Return the [x, y] coordinate for the center point of the cell that contains the specified text.  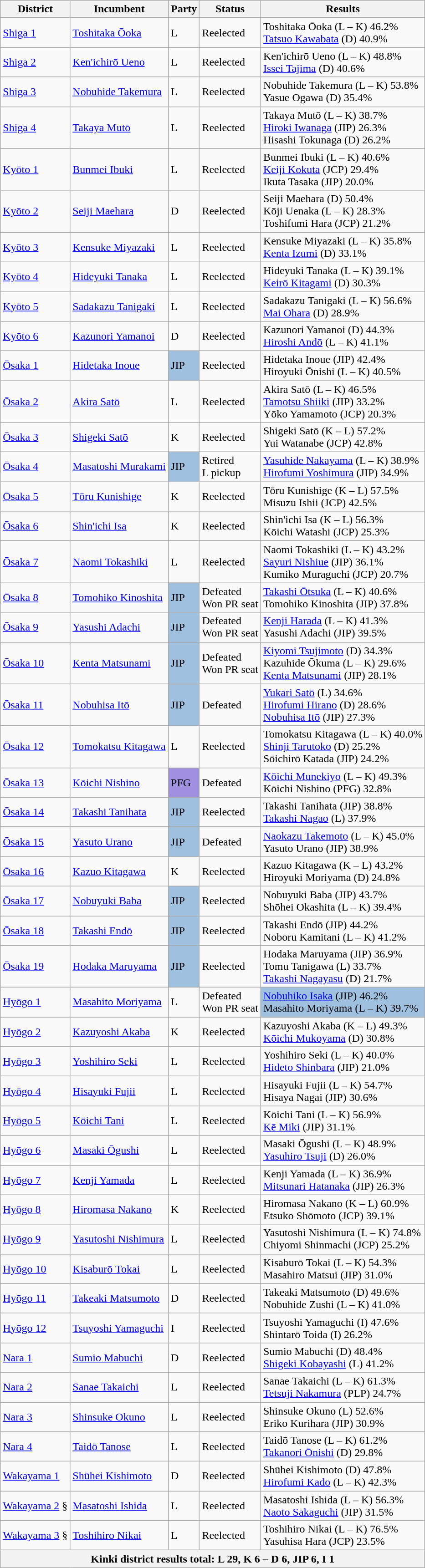
Ōsaka 4 [36, 467]
Nara 1 [36, 1358]
Shin'ichi Isa [119, 526]
Yoshihiro Seki (L – K) 40.0%Hideto Shinbara (JIP) 21.0% [343, 1062]
Hyōgo 9 [36, 1239]
Kyōto 6 [36, 336]
Tsuyoshi Yamaguchi (I) 47.6%Shintarō Toida (I) 26.2% [343, 1328]
Kyōto 5 [36, 306]
Kyōto 1 [36, 169]
Sadakazu Tanigaki [119, 306]
Kensuke Miyazaki [119, 247]
Akira Satō (L – K) 46.5%Tamotsu Shiiki (JIP) 33.2%Yōko Yamamoto (JCP) 20.3% [343, 402]
Nobuhiko Isaka (JIP) 46.2%Masahito Moriyama (L – K) 39.7% [343, 1003]
Ōsaka 18 [36, 931]
Party [184, 9]
Ōsaka 6 [36, 526]
Seiji Maehara (D) 50.4%Kōji Uenaka (L – K) 28.3%Toshifumi Hara (JCP) 21.2% [343, 211]
Hyōgo 10 [36, 1268]
Ōsaka 12 [36, 747]
Takaya Mutō [119, 127]
Sanae Takaichi [119, 1387]
Wakayama 3 § [36, 1535]
Kazuo Kitagawa [119, 871]
Naomi Tokashiki [119, 562]
Hyōgo 2 [36, 1032]
Ken'ichirō Ueno [119, 62]
Toshitaka Ōoka (L – K) 46.2%Tatsuo Kawabata (D) 40.9% [343, 33]
Hyōgo 8 [36, 1209]
PFG [184, 782]
Ōsaka 15 [36, 841]
Masatoshi Murakami [119, 467]
Hodaka Maruyama (JIP) 36.9%Tomu Tanigawa (L) 33.7%Takashi Nagayasu (D) 21.7% [343, 967]
Takashi Ōtsuka (L – K) 40.6%Tomohiko Kinoshita (JIP) 37.8% [343, 597]
Shiga 1 [36, 33]
Yasutoshi Nishimura (L – K) 74.8%Chiyomi Shinmachi (JCP) 25.2% [343, 1239]
Hisayuki Fujii [119, 1091]
Nobuhide Takemura [119, 92]
Kazuyoshi Akaba (K – L) 49.3%Kōichi Mukoyama (D) 30.8% [343, 1032]
Masatoshi Ishida (L – K) 56.3%Naoto Sakaguchi (JIP) 31.5% [343, 1506]
Taidō Tanose (L – K) 61.2%Takanori Ōnishi (D) 29.8% [343, 1447]
Takashi Endō (JIP) 44.2%Noboru Kamitani (L – K) 41.2% [343, 931]
Yukari Satō (L) 34.6%Hirofumi Hirano (D) 28.6%Nobuhisa Itō (JIP) 27.3% [343, 705]
Hiromasa Nakano [119, 1209]
Nobuyuki Baba (JIP) 43.7%Shōhei Okashita (L – K) 39.4% [343, 901]
Nara 4 [36, 1447]
Results [343, 9]
RetiredL pickup [230, 467]
Yasushi Adachi [119, 627]
Hyōgo 11 [36, 1298]
Ōsaka 8 [36, 597]
Kyōto 2 [36, 211]
Tsuyoshi Yamaguchi [119, 1328]
Hidetaka Inoue (JIP) 42.4%Hiroyuki Ōnishi (L – K) 40.5% [343, 365]
Kazuyoshi Akaba [119, 1032]
Hyōgo 6 [36, 1150]
Nobuhisa Itō [119, 705]
Yasutoshi Nishimura [119, 1239]
Ōsaka 11 [36, 705]
Kenji Yamada (L – K) 36.9%Mitsunari Hatanaka (JIP) 26.3% [343, 1180]
Masahito Moriyama [119, 1003]
Wakayama 1 [36, 1476]
Kisaburō Tokai [119, 1268]
Takaya Mutō (L – K) 38.7%Hiroki Iwanaga (JIP) 26.3%Hisashi Tokunaga (D) 26.2% [343, 127]
Ōsaka 17 [36, 901]
Hiromasa Nakano (K – L) 60.9%Etsuko Shōmoto (JCP) 39.1% [343, 1209]
Shiga 2 [36, 62]
Masatoshi Ishida [119, 1506]
Shigeki Satō (K – L) 57.2%Yui Watanabe (JCP) 42.8% [343, 437]
Ōsaka 19 [36, 967]
Ōsaka 10 [36, 663]
Nara 2 [36, 1387]
Hyōgo 7 [36, 1180]
Sanae Takaichi (L – K) 61.3%Tetsuji Nakamura (PLP) 24.7% [343, 1387]
Hisayuki Fujii (L – K) 54.7%Hisaya Nagai (JIP) 30.6% [343, 1091]
Kensuke Miyazaki (L – K) 35.8%Kenta Izumi (D) 33.1% [343, 247]
Toshitaka Ōoka [119, 33]
Status [230, 9]
Toshihiro Nikai (L – K) 76.5%Yasuhisa Hara (JCP) 23.5% [343, 1535]
Takashi Endō [119, 931]
Kenji Harada (L – K) 41.3%Yasushi Adachi (JIP) 39.5% [343, 627]
Kyōto 4 [36, 277]
Kazunori Yamanoi [119, 336]
Kenji Yamada [119, 1180]
Shiga 3 [36, 92]
Bunmei Ibuki [119, 169]
Toshihiro Nikai [119, 1535]
Yasuto Urano [119, 841]
Kinki district results total: L 29, K 6 – D 6, JIP 6, I 1 [213, 1559]
Kazunori Yamanoi (D) 44.3%Hiroshi Andō (L – K) 41.1% [343, 336]
Sumio Mabuchi (D) 48.4%Shigeki Kobayashi (L) 41.2% [343, 1358]
Kiyomi Tsujimoto (D) 34.3%Kazuhide Ōkuma (L – K) 29.6%Kenta Matsunami (JIP) 28.1% [343, 663]
Shin'ichi Isa (K – L) 56.3%Kōichi Watashi (JCP) 25.3% [343, 526]
Ōsaka 1 [36, 365]
Nobuyuki Baba [119, 901]
Shiga 4 [36, 127]
Bunmei Ibuki (L – K) 40.6%Keiji Kokuta (JCP) 29.4%Ikuta Tasaka (JIP) 20.0% [343, 169]
District [36, 9]
Tōru Kunishige [119, 496]
Masaki Ōgushi [119, 1150]
Kōichi Tani (L – K) 56.9%Kē Miki (JIP) 31.1% [343, 1121]
I [184, 1328]
Takeaki Matsumoto (D) 49.6%Nobuhide Zushi (L – K) 41.0% [343, 1298]
Tomokatsu Kitagawa (L – K) 40.0%Shinji Tarutoko (D) 25.2%Sōichirō Katada (JIP) 24.2% [343, 747]
Masaki Ōgushi (L – K) 48.9%Yasuhiro Tsuji (D) 26.0% [343, 1150]
Shūhei Kishimoto (D) 47.8%Hirofumi Kado (L – K) 42.3% [343, 1476]
Sadakazu Tanigaki (L – K) 56.6%Mai Ohara (D) 28.9% [343, 306]
Shūhei Kishimoto [119, 1476]
Takashi Tanihata (JIP) 38.8%Takashi Nagao (L) 37.9% [343, 812]
Akira Satō [119, 402]
Hyōgo 12 [36, 1328]
Wakayama 2 § [36, 1506]
Hyōgo 3 [36, 1062]
Kyōto 3 [36, 247]
Yasuhide Nakayama (L – K) 38.9%Hirofumi Yoshimura (JIP) 34.9% [343, 467]
Kōichi Nishino [119, 782]
Shinsuke Okuno [119, 1417]
Naokazu Takemoto (L – K) 45.0%Yasuto Urano (JIP) 38.9% [343, 841]
Kōichi Tani [119, 1121]
Ken'ichirō Ueno (L – K) 48.8%Issei Tajima (D) 40.6% [343, 62]
Nara 3 [36, 1417]
Hyōgo 1 [36, 1003]
Ōsaka 13 [36, 782]
Kisaburō Tokai (L – K) 54.3%Masahiro Matsui (JIP) 31.0% [343, 1268]
Nobuhide Takemura (L – K) 53.8%Yasue Ogawa (D) 35.4% [343, 92]
Hyōgo 5 [36, 1121]
Ōsaka 9 [36, 627]
Hideyuki Tanaka [119, 277]
Kazuo Kitagawa (K – L) 43.2%Hiroyuki Moriyama (D) 24.8% [343, 871]
Ōsaka 2 [36, 402]
Shinsuke Okuno (L) 52.6%Eriko Kurihara (JIP) 30.9% [343, 1417]
Sumio Mabuchi [119, 1358]
Ōsaka 7 [36, 562]
Takashi Tanihata [119, 812]
Hidetaka Inoue [119, 365]
Incumbent [119, 9]
Taidō Tanose [119, 1447]
Hideyuki Tanaka (L – K) 39.1%Keirō Kitagami (D) 30.3% [343, 277]
Ōsaka 14 [36, 812]
Hyōgo 4 [36, 1091]
Ōsaka 3 [36, 437]
Ōsaka 16 [36, 871]
Shigeki Satō [119, 437]
Tomohiko Kinoshita [119, 597]
Tomokatsu Kitagawa [119, 747]
Kōichi Munekiyo (L – K) 49.3%Kōichi Nishino (PFG) 32.8% [343, 782]
Seiji Maehara [119, 211]
Naomi Tokashiki (L – K) 43.2%Sayuri Nishiue (JIP) 36.1%Kumiko Muraguchi (JCP) 20.7% [343, 562]
Kenta Matsunami [119, 663]
Takeaki Matsumoto [119, 1298]
Yoshihiro Seki [119, 1062]
Hodaka Maruyama [119, 967]
Tōru Kunishige (K – L) 57.5%Misuzu Ishii (JCP) 42.5% [343, 496]
Ōsaka 5 [36, 496]
